Pinpoint the cell where the given text exists, returning its (x, y) midpoint coordinate. 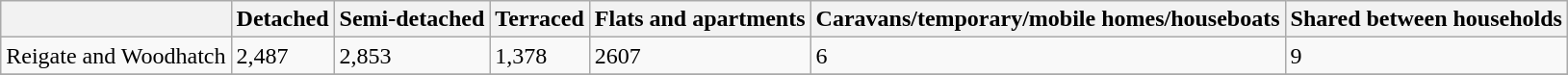
9 (1427, 56)
1,378 (539, 56)
Terraced (539, 19)
2,853 (412, 56)
Semi-detached (412, 19)
Caravans/temporary/mobile homes/houseboats (1047, 19)
Detached (283, 19)
2,487 (283, 56)
Shared between households (1427, 19)
Reigate and Woodhatch (116, 56)
Flats and apartments (700, 19)
6 (1047, 56)
2607 (700, 56)
